Return (X, Y) of the center of cell containing provided text 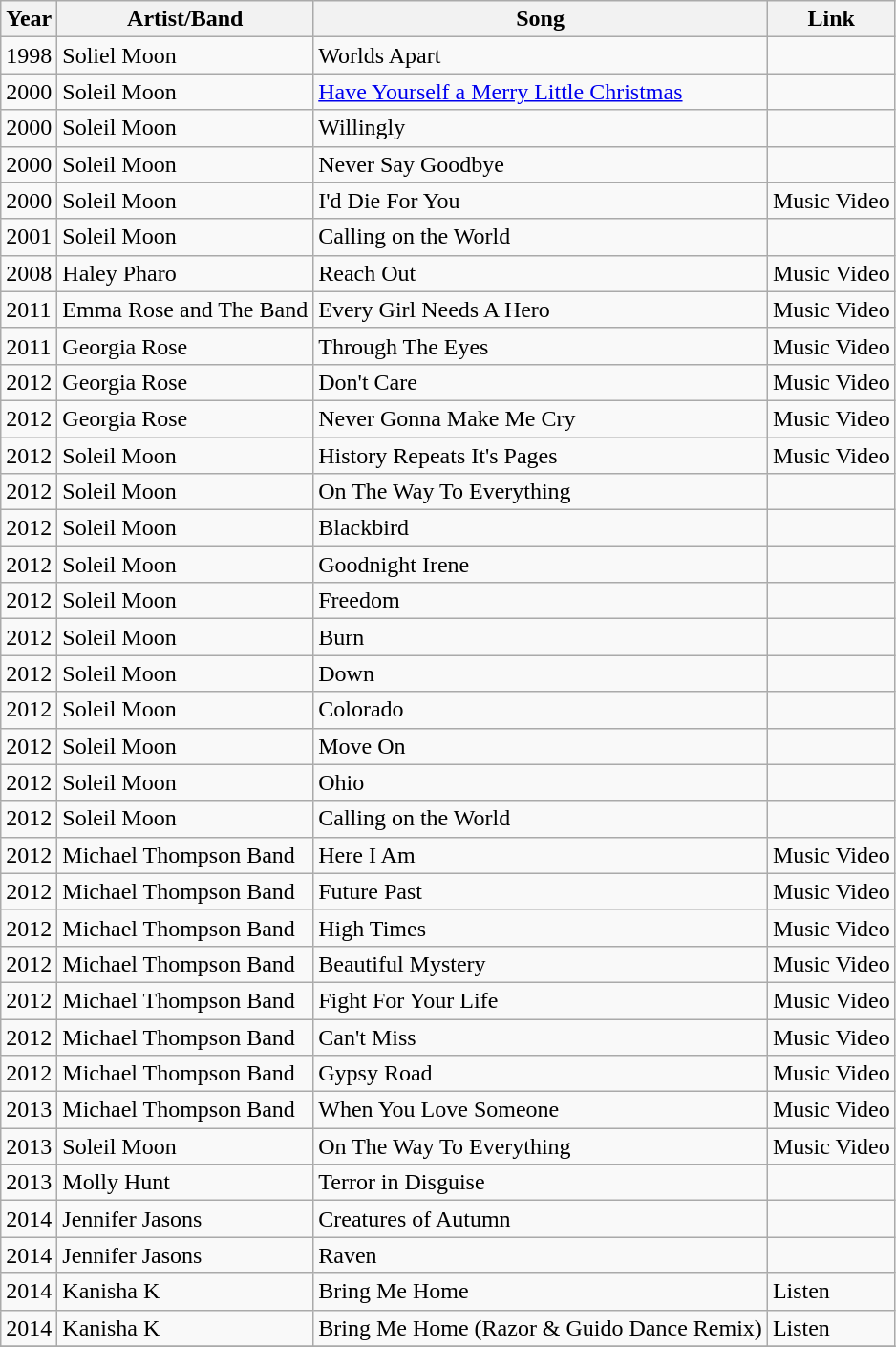
Ohio (541, 782)
1998 (29, 55)
Freedom (541, 601)
Have Yourself a Merry Little Christmas (541, 92)
Molly Hunt (185, 1183)
When You Love Someone (541, 1110)
Can't Miss (541, 1037)
Beautiful Mystery (541, 964)
Move On (541, 746)
Artist/Band (185, 19)
Future Past (541, 891)
Burn (541, 637)
2001 (29, 237)
History Repeats It's Pages (541, 456)
Never Gonna Make Me Cry (541, 418)
Gypsy Road (541, 1074)
Every Girl Needs A Hero (541, 310)
Song (541, 19)
Creatures of Autumn (541, 1219)
Year (29, 19)
Soliel Moon (185, 55)
Through The Eyes (541, 346)
Here I Am (541, 855)
I'd Die For You (541, 201)
Link (831, 19)
Bring Me Home (Razor & Guido Dance Remix) (541, 1328)
Fight For Your Life (541, 1000)
Willingly (541, 128)
Bring Me Home (541, 1292)
Haley Pharo (185, 273)
Emma Rose and The Band (185, 310)
Blackbird (541, 528)
Terror in Disguise (541, 1183)
Down (541, 673)
Raven (541, 1255)
Goodnight Irene (541, 565)
Worlds Apart (541, 55)
2008 (29, 273)
High Times (541, 928)
Never Say Goodbye (541, 164)
Colorado (541, 710)
Reach Out (541, 273)
Don't Care (541, 382)
